For the text-containing cell, return its midpoint in [x, y] coordinate format. 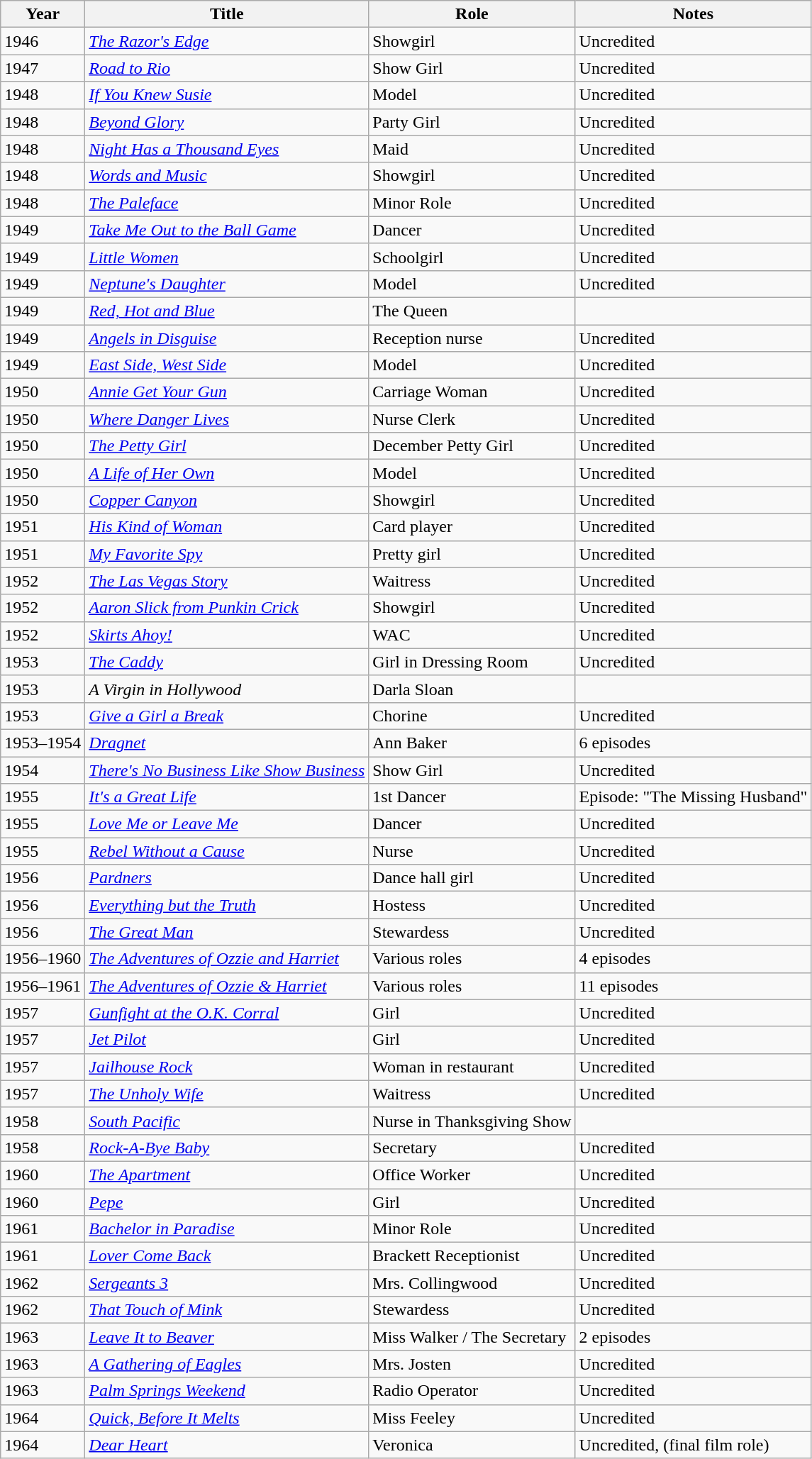
Love Me or Leave Me [227, 824]
Chorine [472, 716]
Night Has a Thousand Eyes [227, 149]
Pretty girl [472, 554]
The Apartment [227, 1175]
South Pacific [227, 1121]
4 episodes [694, 959]
Notes [694, 14]
Take Me Out to the Ball Game [227, 230]
Miss Walker / The Secretary [472, 1337]
Bachelor in Paradise [227, 1229]
Maid [472, 149]
Jet Pilot [227, 1040]
There's No Business Like Show Business [227, 770]
East Side, West Side [227, 365]
Skirts Ahoy! [227, 635]
Pardners [227, 878]
Everything but the Truth [227, 905]
Jailhouse Rock [227, 1067]
The Petty Girl [227, 446]
Annie Get Your Gun [227, 392]
Title [227, 14]
The Paleface [227, 203]
Veronica [472, 1445]
Lover Come Back [227, 1256]
Darla Sloan [472, 689]
My Favorite Spy [227, 554]
1953–1954 [43, 743]
December Petty Girl [472, 446]
Brackett Receptionist [472, 1256]
That Touch of Mink [227, 1310]
Dear Heart [227, 1445]
The Razor's Edge [227, 41]
1st Dancer [472, 797]
The Adventures of Ozzie and Harriet [227, 959]
Leave It to Beaver [227, 1337]
Sergeants 3 [227, 1283]
Year [43, 14]
The Great Man [227, 932]
WAC [472, 635]
His Kind of Woman [227, 527]
The Unholy Wife [227, 1094]
Role [472, 14]
Pepe [227, 1202]
Party Girl [472, 122]
Reception nurse [472, 338]
Road to Rio [227, 68]
Palm Springs Weekend [227, 1391]
Secretary [472, 1148]
Little Women [227, 257]
Rebel Without a Cause [227, 851]
6 episodes [694, 743]
Mrs. Collingwood [472, 1283]
Gunfight at the O.K. Corral [227, 1013]
Nurse in Thanksgiving Show [472, 1121]
If You Knew Susie [227, 95]
2 episodes [694, 1337]
Office Worker [472, 1175]
1956–1960 [43, 959]
Beyond Glory [227, 122]
Copper Canyon [227, 500]
It's a Great Life [227, 797]
Hostess [472, 905]
The Adventures of Ozzie & Harriet [227, 986]
11 episodes [694, 986]
The Queen [472, 311]
A Virgin in Hollywood [227, 689]
Girl in Dressing Room [472, 662]
Schoolgirl [472, 257]
Rock-A-Bye Baby [227, 1148]
Dance hall girl [472, 878]
Miss Feeley [472, 1418]
Radio Operator [472, 1391]
Uncredited, (final film role) [694, 1445]
A Life of Her Own [227, 473]
1954 [43, 770]
Carriage Woman [472, 392]
Ann Baker [472, 743]
Mrs. Josten [472, 1364]
Aaron Slick from Punkin Crick [227, 608]
1947 [43, 68]
Nurse Clerk [472, 419]
Neptune's Daughter [227, 284]
Words and Music [227, 176]
Nurse [472, 851]
Angels in Disguise [227, 338]
Woman in restaurant [472, 1067]
Red, Hot and Blue [227, 311]
Quick, Before It Melts [227, 1418]
A Gathering of Eagles [227, 1364]
Episode: "The Missing Husband" [694, 797]
Give a Girl a Break [227, 716]
1946 [43, 41]
The Caddy [227, 662]
Dragnet [227, 743]
Where Danger Lives [227, 419]
1956–1961 [43, 986]
Card player [472, 527]
The Las Vegas Story [227, 581]
